For the text-containing cell, return its midpoint in (X, Y) coordinate format. 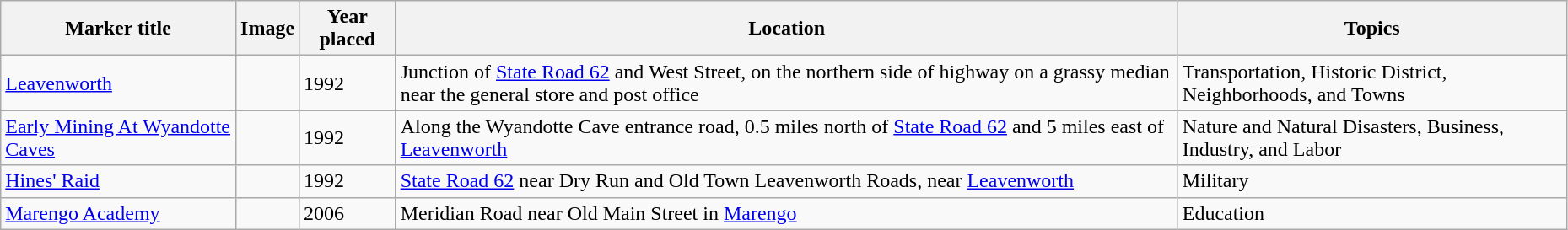
Meridian Road near Old Main Street in Marengo (786, 213)
State Road 62 near Dry Run and Old Town Leavenworth Roads, near Leavenworth (786, 181)
Nature and Natural Disasters, Business, Industry, and Labor (1371, 138)
Education (1371, 213)
Location (786, 29)
Marengo Academy (118, 213)
Image (268, 29)
Military (1371, 181)
Year placed (348, 29)
Marker title (118, 29)
Early Mining At Wyandotte Caves (118, 138)
Transportation, Historic District, Neighborhoods, and Towns (1371, 83)
Junction of State Road 62 and West Street, on the northern side of highway on a grassy median near the general store and post office (786, 83)
Hines' Raid (118, 181)
Leavenworth (118, 83)
2006 (348, 213)
Along the Wyandotte Cave entrance road, 0.5 miles north of State Road 62 and 5 miles east of Leavenworth (786, 138)
Topics (1371, 29)
